Return the [x, y] coordinate for the center point of the cell that contains the specified text.  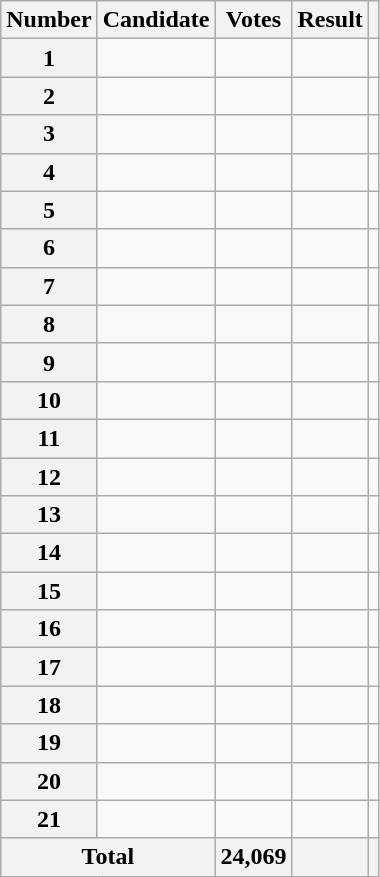
14 [49, 553]
21 [49, 819]
20 [49, 781]
3 [49, 134]
Candidate [156, 20]
8 [49, 324]
15 [49, 591]
2 [49, 96]
19 [49, 743]
4 [49, 172]
Votes [254, 20]
9 [49, 362]
24,069 [254, 857]
11 [49, 438]
Total [108, 857]
13 [49, 515]
Number [49, 20]
5 [49, 210]
Result [330, 20]
6 [49, 248]
16 [49, 629]
17 [49, 667]
12 [49, 477]
10 [49, 400]
7 [49, 286]
18 [49, 705]
1 [49, 58]
